Output the [X, Y] coordinate of the center of the cell containing the given text.  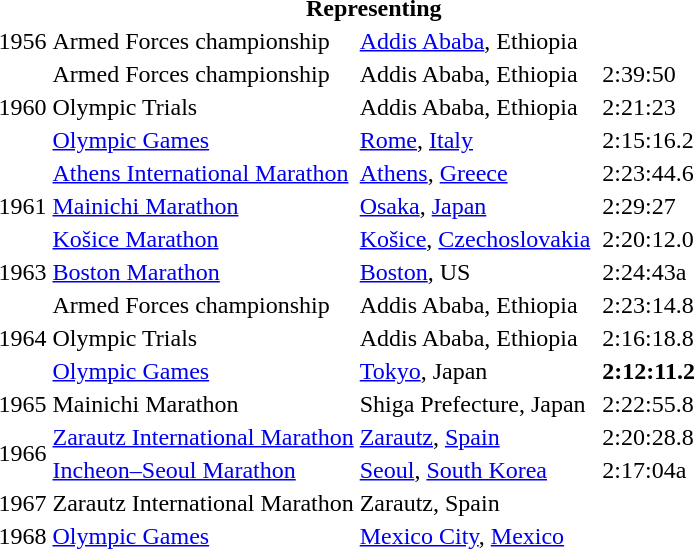
Athens, Greece [475, 173]
Incheon–Seoul Marathon [203, 470]
Tokyo, Japan [475, 371]
Athens International Marathon [203, 173]
Osaka, Japan [475, 206]
Rome, Italy [475, 140]
Košice, Czechoslovakia [475, 239]
Boston, US [475, 272]
Boston Marathon [203, 272]
Košice Marathon [203, 239]
Seoul, South Korea [475, 470]
Shiga Prefecture, Japan [475, 404]
